Locate the cell with the specified text and output its [x, y] center coordinate. 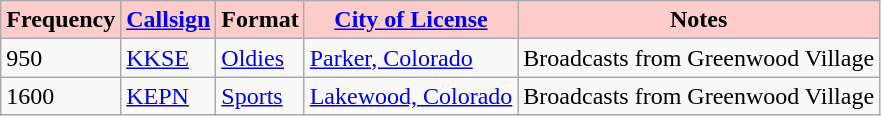
Lakewood, Colorado [411, 96]
Notes [699, 20]
1600 [61, 96]
Callsign [168, 20]
Frequency [61, 20]
KEPN [168, 96]
Oldies [260, 58]
Parker, Colorado [411, 58]
Sports [260, 96]
KKSE [168, 58]
City of License [411, 20]
Format [260, 20]
950 [61, 58]
